Provide the (X, Y) coordinate of the cell's center where the given text is located.  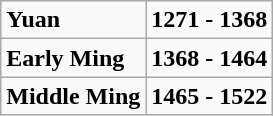
Yuan (74, 20)
Early Ming (74, 58)
1368 - 1464 (210, 58)
1465 - 1522 (210, 96)
Middle Ming (74, 96)
1271 - 1368 (210, 20)
